Output the (X, Y) coordinate of the center of the cell containing the given text.  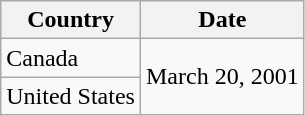
United States (71, 96)
March 20, 2001 (222, 77)
Country (71, 20)
Date (222, 20)
Canada (71, 58)
